Detect which cell encompasses the target text, then output its [X, Y] center coordinate. 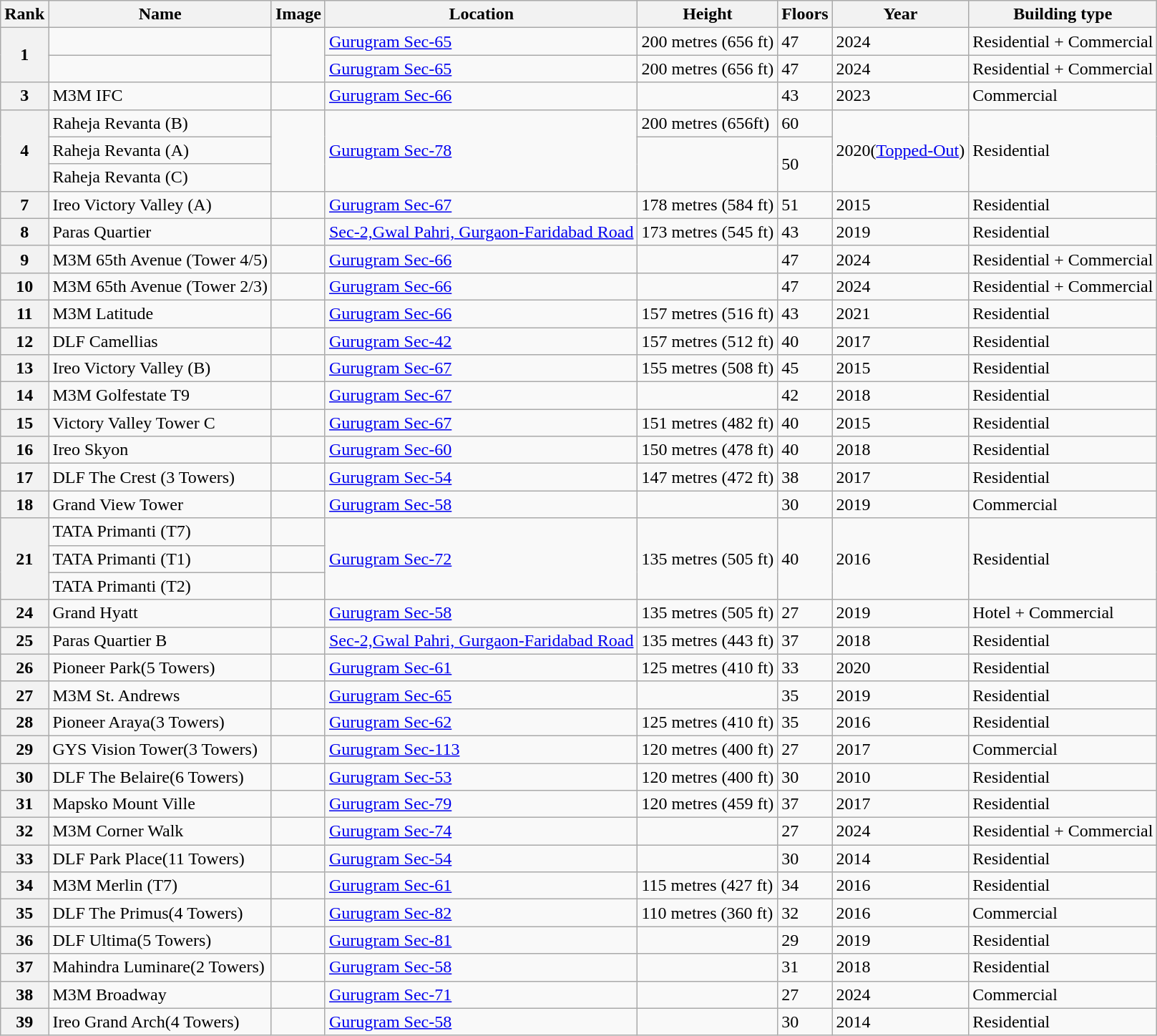
2010 [900, 776]
DLF The Crest (3 Towers) [160, 477]
28 [24, 722]
Building type [1063, 14]
18 [24, 504]
Paras Quartier [160, 232]
10 [24, 286]
M3M Golfestate T9 [160, 396]
M3M St. Andrews [160, 695]
36 [24, 940]
Grand Hyatt [160, 613]
Hotel + Commercial [1063, 613]
Year [900, 14]
Height [708, 14]
173 metres (545 ft) [708, 232]
110 metres (360 ft) [708, 913]
42 [805, 396]
DLF Ultima(5 Towers) [160, 940]
Victory Valley Tower C [160, 423]
17 [24, 477]
M3M IFC [160, 96]
Raheja Revanta (A) [160, 150]
Ireo Skyon [160, 450]
DLF The Primus(4 Towers) [160, 913]
21 [24, 559]
Raheja Revanta (B) [160, 123]
3 [24, 96]
Gurugram Sec-79 [481, 804]
39 [24, 1022]
Paras Quartier B [160, 640]
Raheja Revanta (C) [160, 177]
12 [24, 341]
Location [481, 14]
11 [24, 313]
M3M Corner Walk [160, 831]
Gurugram Sec-74 [481, 831]
24 [24, 613]
120 metres (459 ft) [708, 804]
147 metres (472 ft) [708, 477]
DLF Park Place(11 Towers) [160, 859]
GYS Vision Tower(3 Towers) [160, 749]
26 [24, 668]
150 metres (478 ft) [708, 450]
45 [805, 368]
155 metres (508 ft) [708, 368]
Mahindra Luminare(2 Towers) [160, 967]
151 metres (482 ft) [708, 423]
Ireo Victory Valley (B) [160, 368]
2021 [900, 313]
115 metres (427 ft) [708, 886]
200 metres (656ft) [708, 123]
16 [24, 450]
Name [160, 14]
9 [24, 259]
Gurugram Sec-113 [481, 749]
13 [24, 368]
Image [298, 14]
TATA Primanti (T1) [160, 559]
Gurugram Sec-78 [481, 150]
60 [805, 123]
Gurugram Sec-62 [481, 722]
15 [24, 423]
Grand View Tower [160, 504]
25 [24, 640]
4 [24, 150]
2020(Topped-Out) [900, 150]
M3M Broadway [160, 995]
M3M Latitude [160, 313]
Gurugram Sec-82 [481, 913]
Gurugram Sec-42 [481, 341]
Ireo Grand Arch(4 Towers) [160, 1022]
2020 [900, 668]
Mapsko Mount Ville [160, 804]
51 [805, 205]
Floors [805, 14]
14 [24, 396]
Ireo Victory Valley (A) [160, 205]
Rank [24, 14]
M3M Merlin (T7) [160, 886]
157 metres (512 ft) [708, 341]
M3M 65th Avenue (Tower 2/3) [160, 286]
50 [805, 164]
TATA Primanti (T7) [160, 532]
178 metres (584 ft) [708, 205]
Gurugram Sec-53 [481, 776]
Pioneer Araya(3 Towers) [160, 722]
Gurugram Sec-81 [481, 940]
7 [24, 205]
DLF The Belaire(6 Towers) [160, 776]
1 [24, 55]
Pioneer Park(5 Towers) [160, 668]
Gurugram Sec-72 [481, 559]
2023 [900, 96]
Gurugram Sec-60 [481, 450]
157 metres (516 ft) [708, 313]
Gurugram Sec-71 [481, 995]
8 [24, 232]
135 metres (443 ft) [708, 640]
TATA Primanti (T2) [160, 586]
DLF Camellias [160, 341]
M3M 65th Avenue (Tower 4/5) [160, 259]
